Return the (x, y) coordinate for the center point of the cell that contains the specified text.  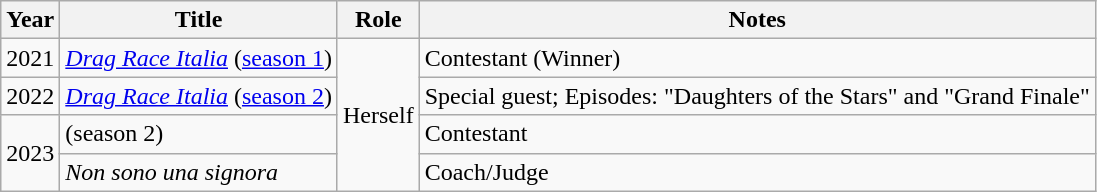
Role (378, 20)
Year (30, 20)
Contestant (757, 134)
Herself (378, 115)
Drag Race Italia (season 2) (199, 96)
2022 (30, 96)
(season 2) (199, 134)
Non sono una signora (199, 172)
Title (199, 20)
Drag Race Italia (season 1) (199, 58)
Coach/Judge (757, 172)
Contestant (Winner) (757, 58)
2021 (30, 58)
Special guest; Episodes: "Daughters of the Stars" and "Grand Finale" (757, 96)
2023 (30, 153)
Notes (757, 20)
